Pinpoint the cell where the given text exists, returning its [x, y] midpoint coordinate. 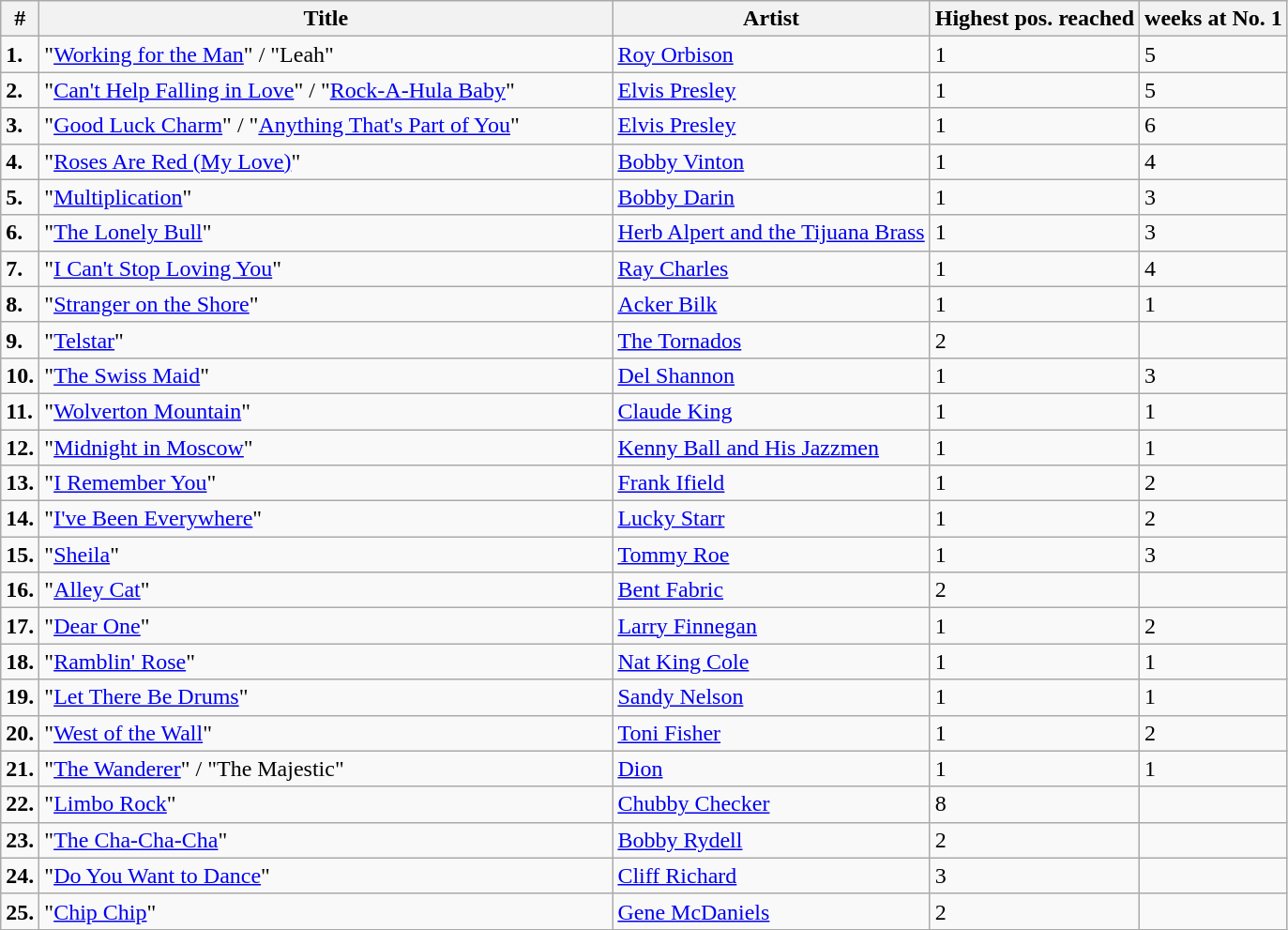
weeks at No. 1 [1214, 19]
"Limbo Rock" [326, 804]
"Do You Want to Dance" [326, 876]
Gene McDaniels [771, 911]
Cliff Richard [771, 876]
3. [21, 126]
Acker Bilk [771, 304]
1. [21, 54]
Kenny Ball and His Jazzmen [771, 448]
Herb Alpert and the Tijuana Brass [771, 233]
Bobby Rydell [771, 840]
2. [21, 90]
6 [1214, 126]
25. [21, 911]
"Working for the Man" / "Leah" [326, 54]
"Stranger on the Shore" [326, 304]
16. [21, 590]
11. [21, 411]
4. [21, 161]
"Can't Help Falling in Love" / "Rock-A-Hula Baby" [326, 90]
Lucky Starr [771, 519]
"Alley Cat" [326, 590]
Ray Charles [771, 268]
14. [21, 519]
15. [21, 555]
8 [1034, 804]
The Tornados [771, 340]
18. [21, 662]
Bobby Darin [771, 197]
Title [326, 19]
Sandy Nelson [771, 697]
"Chip Chip" [326, 911]
21. [21, 769]
Tommy Roe [771, 555]
10. [21, 375]
Bent Fabric [771, 590]
5. [21, 197]
"I Remember You" [326, 483]
Frank Ifield [771, 483]
"Good Luck Charm" / "Anything That's Part of You" [326, 126]
22. [21, 804]
"Dear One" [326, 626]
13. [21, 483]
Larry Finnegan [771, 626]
Bobby Vinton [771, 161]
"Let There Be Drums" [326, 697]
Nat King Cole [771, 662]
8. [21, 304]
Dion [771, 769]
"Midnight in Moscow" [326, 448]
"I Can't Stop Loving You" [326, 268]
12. [21, 448]
17. [21, 626]
Claude King [771, 411]
Chubby Checker [771, 804]
20. [21, 733]
Del Shannon [771, 375]
"The Cha-Cha-Cha" [326, 840]
9. [21, 340]
19. [21, 697]
"The Swiss Maid" [326, 375]
"I've Been Everywhere" [326, 519]
Roy Orbison [771, 54]
"Wolverton Mountain" [326, 411]
Artist [771, 19]
"Multiplication" [326, 197]
"Telstar" [326, 340]
# [21, 19]
"Roses Are Red (My Love)" [326, 161]
24. [21, 876]
7. [21, 268]
"Sheila" [326, 555]
"West of the Wall" [326, 733]
"Ramblin' Rose" [326, 662]
6. [21, 233]
Toni Fisher [771, 733]
23. [21, 840]
Highest pos. reached [1034, 19]
"The Lonely Bull" [326, 233]
"The Wanderer" / "The Majestic" [326, 769]
